From the cell containing the given text, extract its center point as (X, Y) coordinate. 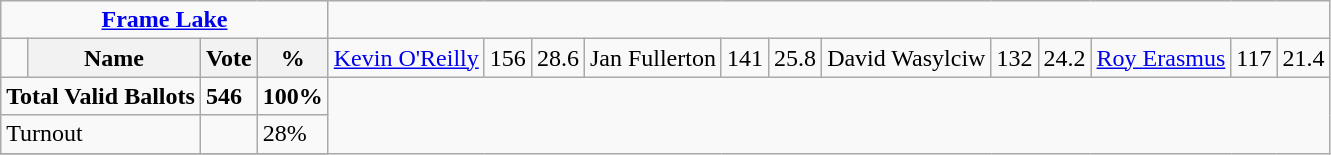
Vote (228, 58)
546 (228, 96)
Total Valid Ballots (101, 96)
24.2 (1064, 58)
25.8 (796, 58)
Jan Fullerton (652, 58)
28% (292, 134)
21.4 (1304, 58)
141 (744, 58)
100% (292, 96)
Frame Lake (164, 20)
% (292, 58)
Roy Erasmus (1161, 58)
117 (1254, 58)
28.6 (558, 58)
132 (1014, 58)
Name (114, 58)
Turnout (101, 134)
Kevin O'Reilly (406, 58)
David Wasylciw (906, 58)
156 (508, 58)
